Search for the cell housing the specified text and yield its (x, y) center coordinate. 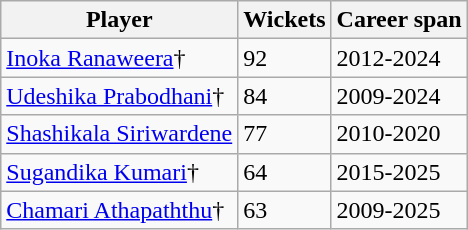
2015-2025 (399, 172)
2010-2020 (399, 134)
63 (284, 210)
2012-2024 (399, 58)
Sugandika Kumari† (120, 172)
92 (284, 58)
77 (284, 134)
64 (284, 172)
Career span (399, 20)
Shashikala Siriwardene (120, 134)
2009-2024 (399, 96)
Chamari Athapaththu† (120, 210)
Inoka Ranaweera† (120, 58)
Udeshika Prabodhani† (120, 96)
84 (284, 96)
2009-2025 (399, 210)
Wickets (284, 20)
Player (120, 20)
